Scan for the cell matching the given text and deliver its [X, Y] coordinate at center. 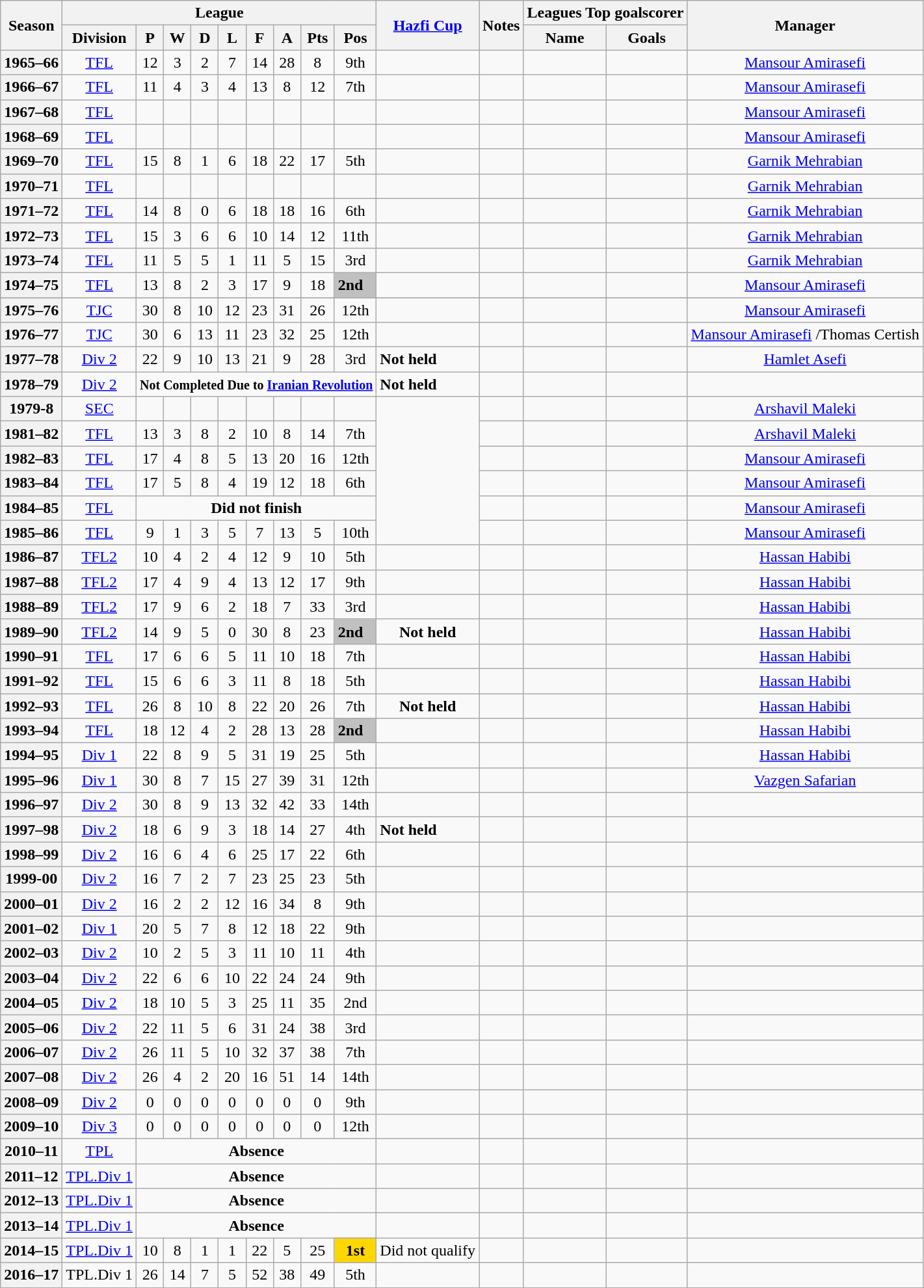
F [259, 38]
1971–72 [31, 211]
Did not qualify [428, 1250]
1988–89 [31, 607]
W [178, 38]
1969–70 [31, 161]
Div 3 [99, 1127]
1997–98 [31, 830]
1990–91 [31, 656]
1965–66 [31, 62]
49 [317, 1275]
2004–05 [31, 1003]
1994–95 [31, 756]
1972–73 [31, 235]
1977–78 [31, 360]
A [287, 38]
21 [259, 360]
2000–01 [31, 904]
42 [287, 805]
Goals [646, 38]
2009–10 [31, 1127]
1978–79 [31, 384]
35 [317, 1003]
League [220, 13]
Did not finish [256, 508]
2007–08 [31, 1077]
37 [287, 1052]
1999-00 [31, 879]
1996–97 [31, 805]
1973–74 [31, 260]
Manager [805, 25]
L [232, 38]
Notes [501, 25]
11th [355, 235]
1968–69 [31, 137]
1979-8 [31, 409]
2002–03 [31, 953]
1998–99 [31, 854]
1970–71 [31, 186]
2016–17 [31, 1275]
2011–12 [31, 1176]
1992–93 [31, 705]
1995–96 [31, 780]
1984–85 [31, 508]
P [150, 38]
1982–83 [31, 458]
1967–68 [31, 112]
Division [99, 38]
34 [287, 904]
1976–77 [31, 335]
1981–82 [31, 434]
Vazgen Safarian [805, 780]
1989–90 [31, 631]
1974–75 [31, 285]
2010–11 [31, 1151]
2005–06 [31, 1027]
2014–15 [31, 1250]
52 [259, 1275]
Pos [355, 38]
Season [31, 25]
2013–14 [31, 1226]
1983–84 [31, 483]
2003–04 [31, 978]
39 [287, 780]
2006–07 [31, 1052]
Leagues Top goalscorer [605, 13]
10th [355, 532]
1975–76 [31, 310]
Name [564, 38]
1991–92 [31, 681]
2008–09 [31, 1102]
1987–88 [31, 582]
2001–02 [31, 928]
1993–94 [31, 731]
SEC [99, 409]
1966–67 [31, 87]
Hazfi Cup [428, 25]
TPL [99, 1151]
D [205, 38]
Not Completed Due to Iranian Revolution [256, 384]
Mansour Amirasefi /Thomas Certish [805, 335]
2012–13 [31, 1201]
51 [287, 1077]
1986–87 [31, 557]
1985–86 [31, 532]
Hamlet Asefi [805, 360]
1st [355, 1250]
Pts [317, 38]
